Scan for the cell matching the given text and deliver its [x, y] coordinate at center. 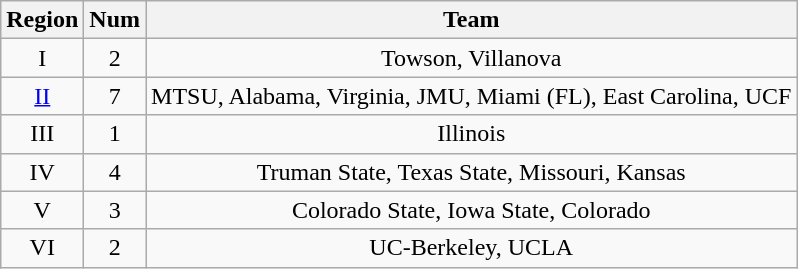
UC-Berkeley, UCLA [472, 248]
Illinois [472, 134]
Colorado State, Iowa State, Colorado [472, 210]
4 [115, 172]
MTSU, Alabama, Virginia, JMU, Miami (FL), East Carolina, UCF [472, 96]
III [42, 134]
I [42, 58]
IV [42, 172]
Num [115, 20]
II [42, 96]
1 [115, 134]
7 [115, 96]
3 [115, 210]
Region [42, 20]
Towson, Villanova [472, 58]
VI [42, 248]
Truman State, Texas State, Missouri, Kansas [472, 172]
V [42, 210]
Team [472, 20]
